From the cell containing the given text, extract its center point as (X, Y) coordinate. 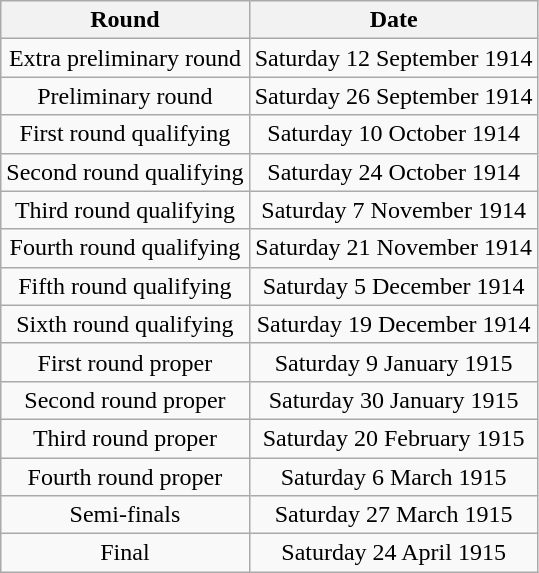
Saturday 10 October 1914 (394, 134)
Preliminary round (125, 96)
Saturday 20 February 1915 (394, 438)
Extra preliminary round (125, 58)
Date (394, 20)
Fourth round qualifying (125, 248)
First round qualifying (125, 134)
Saturday 9 January 1915 (394, 362)
Second round qualifying (125, 172)
Third round proper (125, 438)
Saturday 24 April 1915 (394, 553)
Saturday 27 March 1915 (394, 515)
Sixth round qualifying (125, 324)
Semi-finals (125, 515)
Saturday 19 December 1914 (394, 324)
Round (125, 20)
Saturday 21 November 1914 (394, 248)
Saturday 26 September 1914 (394, 96)
Saturday 24 October 1914 (394, 172)
Saturday 7 November 1914 (394, 210)
Saturday 12 September 1914 (394, 58)
Fourth round proper (125, 477)
Fifth round qualifying (125, 286)
Second round proper (125, 400)
Third round qualifying (125, 210)
Saturday 6 March 1915 (394, 477)
Saturday 30 January 1915 (394, 400)
Final (125, 553)
First round proper (125, 362)
Saturday 5 December 1914 (394, 286)
